Find where the given text appears and provide that cell's center as [X, Y] coordinate. 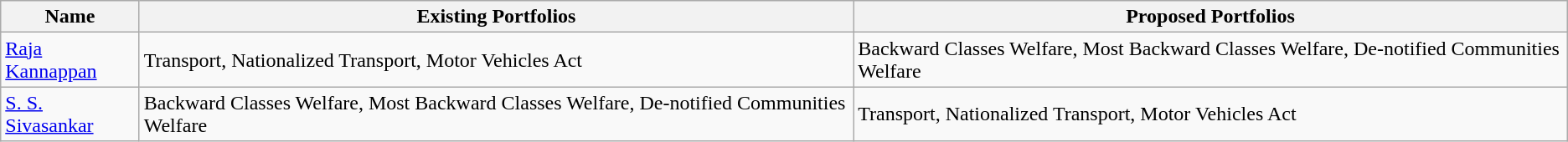
Raja Kannappan [70, 60]
Proposed Portfolios [1211, 17]
Name [70, 17]
Existing Portfolios [496, 17]
S. S. Sivasankar [70, 114]
